From the cell containing the given text, extract its center point as (X, Y) coordinate. 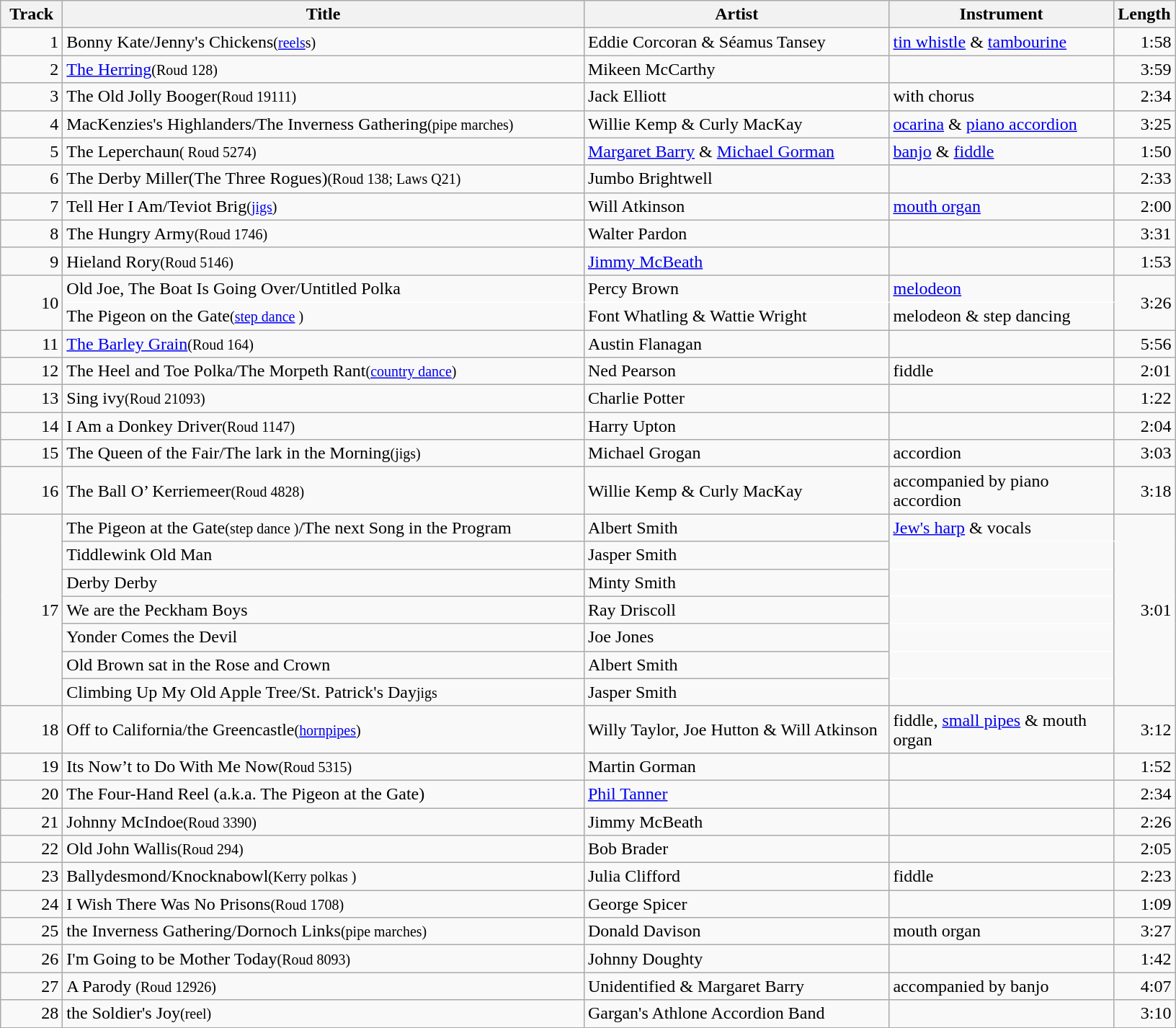
Mikeen McCarthy (736, 69)
Ned Pearson (736, 371)
Minty Smith (736, 582)
1:52 (1144, 766)
Percy Brown (736, 288)
melodeon (1002, 288)
21 (32, 821)
Donald Davison (736, 931)
1 (32, 42)
5 (32, 151)
Yonder Comes the Devil (324, 637)
2:04 (1144, 426)
Margaret Barry & Michael Gorman (736, 151)
I Am a Donkey Driver(Roud 1147) (324, 426)
6 (32, 179)
The Old Jolly Booger(Roud 19111) (324, 97)
Climbing Up My Old Apple Tree/St. Patrick's Dayjigs (324, 692)
melodeon & step dancing (1002, 316)
12 (32, 371)
10 (32, 302)
3:01 (1144, 610)
Eddie Corcoran & Séamus Tansey (736, 42)
Unidentified & Margaret Barry (736, 986)
Length (1144, 14)
2:05 (1144, 849)
The Derby Miller(The Three Rogues)(Roud 138; Laws Q21) (324, 179)
23 (32, 877)
Old John Wallis(Roud 294) (324, 849)
Artist (736, 14)
25 (32, 931)
2:00 (1144, 206)
We are the Peckham Boys (324, 610)
7 (32, 206)
27 (32, 986)
The Leperchaun( Roud 5274) (324, 151)
15 (32, 453)
I'm Going to be Mother Today(Roud 8093) (324, 959)
Johnny McIndoe(Roud 3390) (324, 821)
22 (32, 849)
The Heel and Toe Polka/The Morpeth Rant(country dance) (324, 371)
The Four-Hand Reel (a.k.a. The Pigeon at the Gate) (324, 794)
Michael Grogan (736, 453)
17 (32, 610)
Harry Upton (736, 426)
Ray Driscoll (736, 610)
18 (32, 730)
Sing ivy(Roud 21093) (324, 399)
Jack Elliott (736, 97)
Ballydesmond/Knocknabowl(Kerry polkas ) (324, 877)
The Pigeon on the Gate(step dance ) (324, 316)
Hieland Rory(Roud 5146) (324, 261)
19 (32, 766)
3:10 (1144, 1014)
Track (32, 14)
20 (32, 794)
Title (324, 14)
3:59 (1144, 69)
Old Brown sat in the Rose and Crown (324, 665)
3:31 (1144, 234)
1:58 (1144, 42)
The Barley Grain(Roud 164) (324, 344)
Bonny Kate/Jenny's Chickens(reelss) (324, 42)
Its Now’t to Do With Me Now(Roud 5315) (324, 766)
Martin Gorman (736, 766)
1:09 (1144, 904)
3 (32, 97)
Off to California/the Greencastle(hornpipes) (324, 730)
The Pigeon at the Gate(step dance )/The next Song in the Program (324, 528)
The Queen of the Fair/The lark in the Morning(jigs) (324, 453)
I Wish There Was No Prisons(Roud 1708) (324, 904)
banjo & fiddle (1002, 151)
accompanied by banjo (1002, 986)
Old Joe, The Boat Is Going Over/Untitled Polka (324, 288)
5:56 (1144, 344)
Will Atkinson (736, 206)
Jumbo Brightwell (736, 179)
Julia Clifford (736, 877)
Phil Tanner (736, 794)
2:01 (1144, 371)
16 (32, 490)
Gargan's Athlone Accordion Band (736, 1014)
MacKenzies's Highlanders/The Inverness Gathering(pipe marches) (324, 124)
2:33 (1144, 179)
accompanied by piano accordion (1002, 490)
3:26 (1144, 302)
4:07 (1144, 986)
Charlie Potter (736, 399)
Joe Jones (736, 637)
Tiddlewink Old Man (324, 555)
accordion (1002, 453)
Jew's harp & vocals (1002, 528)
1:50 (1144, 151)
2 (32, 69)
24 (32, 904)
Derby Derby (324, 582)
Bob Brader (736, 849)
Walter Pardon (736, 234)
3:03 (1144, 453)
13 (32, 399)
1:53 (1144, 261)
3:12 (1144, 730)
A Parody (Roud 12926) (324, 986)
3:27 (1144, 931)
Willy Taylor, Joe Hutton & Will Atkinson (736, 730)
ocarina & piano accordion (1002, 124)
1:22 (1144, 399)
Font Whatling & Wattie Wright (736, 316)
9 (32, 261)
the Inverness Gathering/Dornoch Links(pipe marches) (324, 931)
3:18 (1144, 490)
26 (32, 959)
28 (32, 1014)
fiddle, small pipes & mouth organ (1002, 730)
8 (32, 234)
The Hungry Army(Roud 1746) (324, 234)
Johnny Doughty (736, 959)
14 (32, 426)
The Herring(Roud 128) (324, 69)
the Soldier's Joy(reel) (324, 1014)
2:23 (1144, 877)
Instrument (1002, 14)
The Ball O’ Kerriemeer(Roud 4828) (324, 490)
1:42 (1144, 959)
Austin Flanagan (736, 344)
Tell Her I Am/Teviot Brig(jigs) (324, 206)
2:26 (1144, 821)
4 (32, 124)
George Spicer (736, 904)
11 (32, 344)
3:25 (1144, 124)
with chorus (1002, 97)
tin whistle & tambourine (1002, 42)
